Search for the cell housing the specified text and yield its (X, Y) center coordinate. 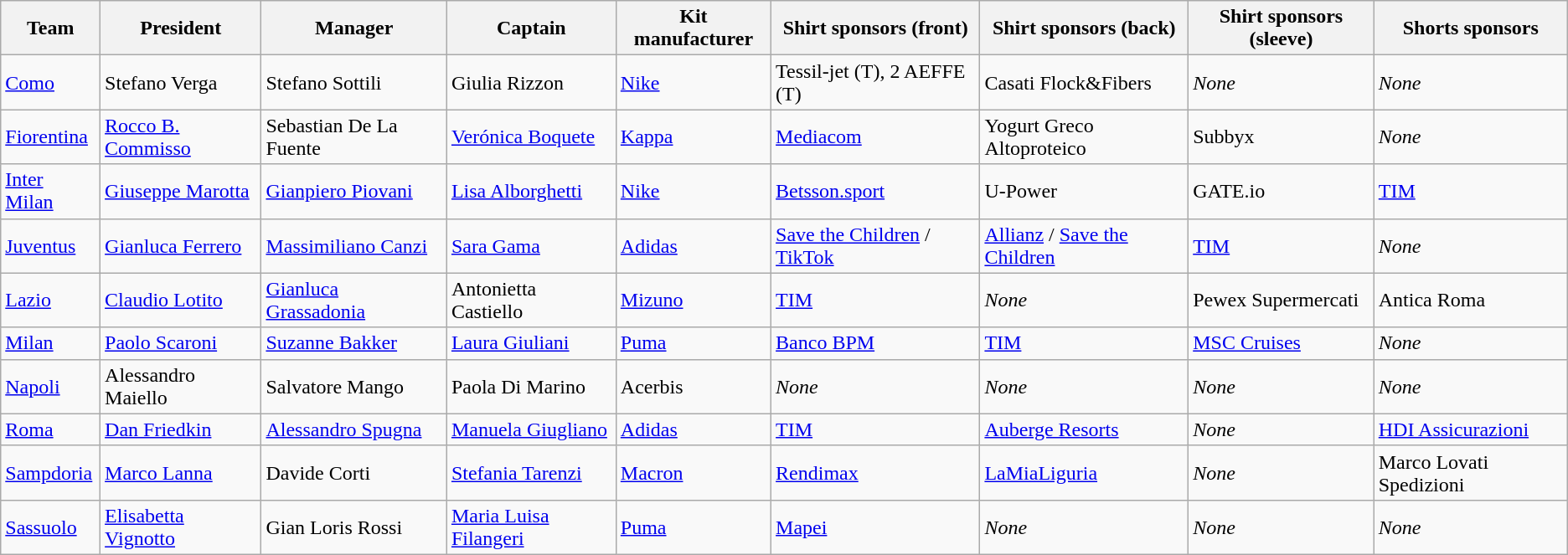
GATE.io (1282, 191)
Gian Loris Rossi (353, 527)
Mediacom (876, 137)
Maria Luisa Filangeri (531, 527)
Giuseppe Marotta (181, 191)
Mapei (876, 527)
Lazio (50, 300)
Lisa Alborghetti (531, 191)
Gianluca Ferrero (181, 246)
Sampdoria (50, 472)
Mizuno (694, 300)
Auberge Resorts (1084, 429)
Salvatore Mango (353, 387)
Sassuolo (50, 527)
Shorts sponsors (1471, 28)
Tessil-jet (T), 2 AEFFE (T) (876, 82)
Paola Di Marino (531, 387)
Save the Children / TikTok (876, 246)
Massimiliano Canzi (353, 246)
Rocco B. Commisso (181, 137)
HDI Assicurazioni (1471, 429)
Paolo Scaroni (181, 343)
Rendimax (876, 472)
Claudio Lotito (181, 300)
Allianz / Save the Children (1084, 246)
Team (50, 28)
Juventus (50, 246)
Suzanne Bakker (353, 343)
Casati Flock&Fibers (1084, 82)
Marco Lovati Spedizioni (1471, 472)
Betsson.sport (876, 191)
Manager (353, 28)
Shirt sponsors (back) (1084, 28)
Pewex Supermercati (1282, 300)
Milan (50, 343)
Macron (694, 472)
Alessandro Maiello (181, 387)
Alessandro Spugna (353, 429)
Manuela Giugliano (531, 429)
Kit manufacturer (694, 28)
Giulia Rizzon (531, 82)
Acerbis (694, 387)
Banco BPM (876, 343)
MSC Cruises (1282, 343)
LaMiaLiguria (1084, 472)
Kappa (694, 137)
Inter Milan (50, 191)
Gianpiero Piovani (353, 191)
Gianluca Grassadonia (353, 300)
Subbyx (1282, 137)
Verónica Boquete (531, 137)
Elisabetta Vignotto (181, 527)
U-Power (1084, 191)
Yogurt Greco Altoproteico (1084, 137)
Stefano Sottili (353, 82)
Roma (50, 429)
Antonietta Castiello (531, 300)
Shirt sponsors (front) (876, 28)
Napoli (50, 387)
Stefano Verga (181, 82)
President (181, 28)
Stefania Tarenzi (531, 472)
Antica Roma (1471, 300)
Captain (531, 28)
Davide Corti (353, 472)
Sebastian De La Fuente (353, 137)
Sara Gama (531, 246)
Laura Giuliani (531, 343)
Fiorentina (50, 137)
Marco Lanna (181, 472)
Shirt sponsors (sleeve) (1282, 28)
Dan Friedkin (181, 429)
Como (50, 82)
